Find where the given text appears and provide that cell's center as [x, y] coordinate. 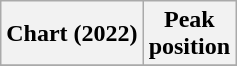
Chart (2022) [72, 34]
Peak position [189, 34]
